Identify which cell holds the provided text, then report its (X, Y) central coordinate. 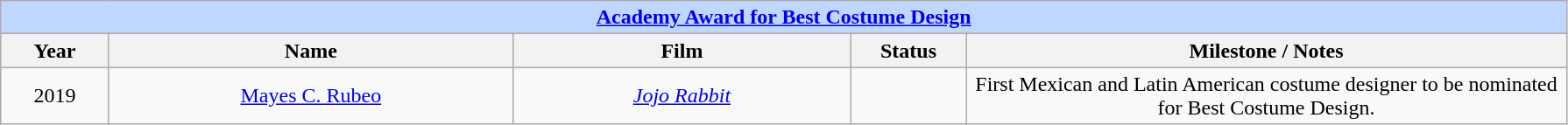
Jojo Rabbit (682, 96)
Name (310, 51)
Film (682, 51)
2019 (55, 96)
Year (55, 51)
Academy Award for Best Costume Design (784, 17)
Milestone / Notes (1266, 51)
Status (908, 51)
Mayes C. Rubeo (310, 96)
First Mexican and Latin American costume designer to be nominated for Best Costume Design. (1266, 96)
